Pinpoint the cell where the given text exists, returning its (x, y) midpoint coordinate. 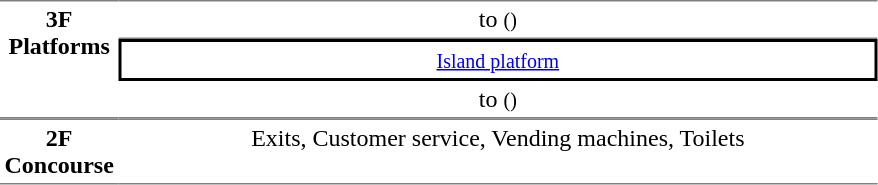
3FPlatforms (59, 59)
Island platform (498, 60)
Exits, Customer service, Vending machines, Toilets (498, 151)
2FConcourse (59, 151)
